Detect which cell encompasses the target text, then output its (x, y) center coordinate. 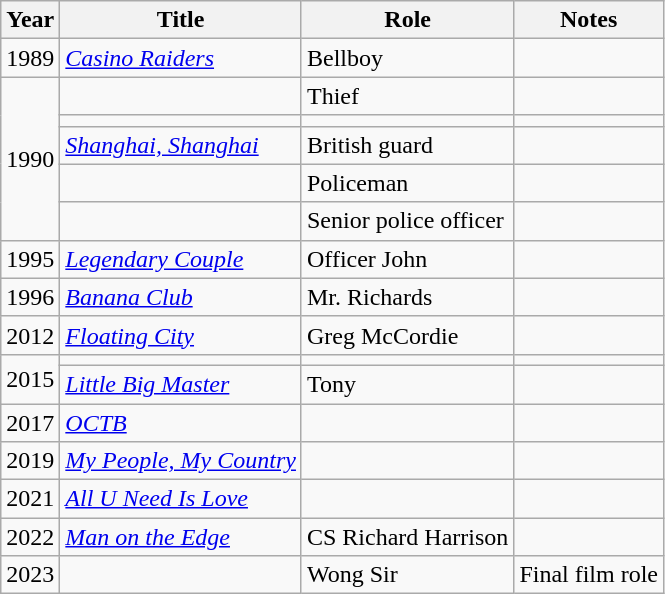
Senior police officer (407, 221)
Floating City (181, 335)
Title (181, 20)
Shanghai, Shanghai (181, 145)
Thief (407, 96)
2022 (30, 537)
1989 (30, 58)
1996 (30, 297)
Legendary Couple (181, 259)
Banana Club (181, 297)
Wong Sir (407, 575)
2015 (30, 378)
2017 (30, 423)
Notes (589, 20)
1990 (30, 158)
All U Need Is Love (181, 499)
Role (407, 20)
Policeman (407, 183)
Tony (407, 384)
OCTB (181, 423)
Greg McCordie (407, 335)
2021 (30, 499)
2023 (30, 575)
Little Big Master (181, 384)
Casino Raiders (181, 58)
Mr. Richards (407, 297)
Bellboy (407, 58)
2012 (30, 335)
British guard (407, 145)
Man on the Edge (181, 537)
Final film role (589, 575)
Year (30, 20)
2019 (30, 461)
Officer John (407, 259)
CS Richard Harrison (407, 537)
My People, My Country (181, 461)
1995 (30, 259)
